Identify which cell holds the provided text, then report its (x, y) central coordinate. 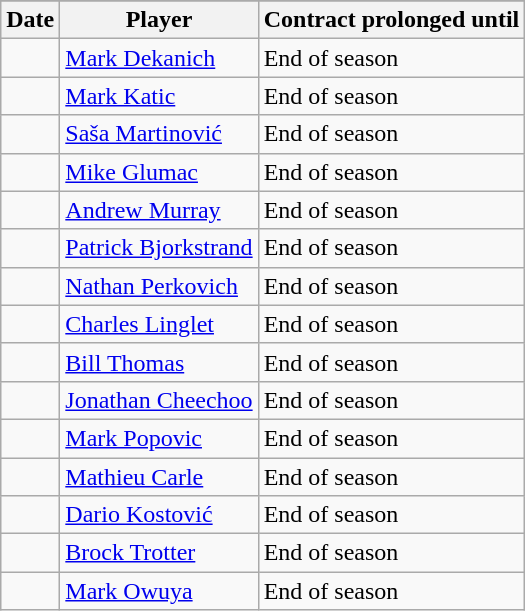
Mark Katic (159, 96)
Bill Thomas (159, 362)
Saša Martinović (159, 134)
Jonathan Cheechoo (159, 400)
Brock Trotter (159, 553)
Mark Popovic (159, 438)
Charles Linglet (159, 324)
Mark Dekanich (159, 58)
Patrick Bjorkstrand (159, 248)
Mark Owuya (159, 591)
Mathieu Carle (159, 477)
Mike Glumac (159, 172)
Date (30, 20)
Contract prolonged until (392, 20)
Nathan Perkovich (159, 286)
Andrew Murray (159, 210)
Dario Kostović (159, 515)
Player (159, 20)
